Pinpoint the cell where the given text exists, returning its [X, Y] midpoint coordinate. 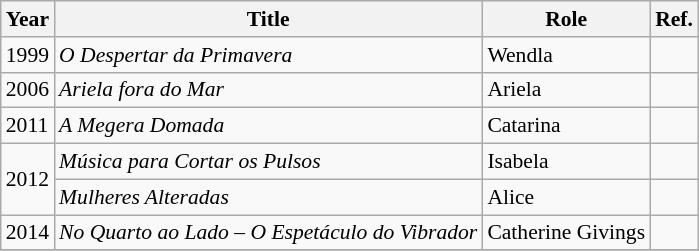
2014 [28, 233]
2006 [28, 90]
Catarina [566, 126]
O Despertar da Primavera [268, 55]
Isabela [566, 162]
2011 [28, 126]
Ref. [674, 19]
Role [566, 19]
Wendla [566, 55]
Mulheres Alteradas [268, 197]
Ariela [566, 90]
1999 [28, 55]
Ariela fora do Mar [268, 90]
Title [268, 19]
No Quarto ao Lado – O Espetáculo do Vibrador [268, 233]
Alice [566, 197]
2012 [28, 180]
Música para Cortar os Pulsos [268, 162]
Year [28, 19]
Catherine Givings [566, 233]
A Megera Domada [268, 126]
